For the text-containing cell, return its midpoint in (X, Y) coordinate format. 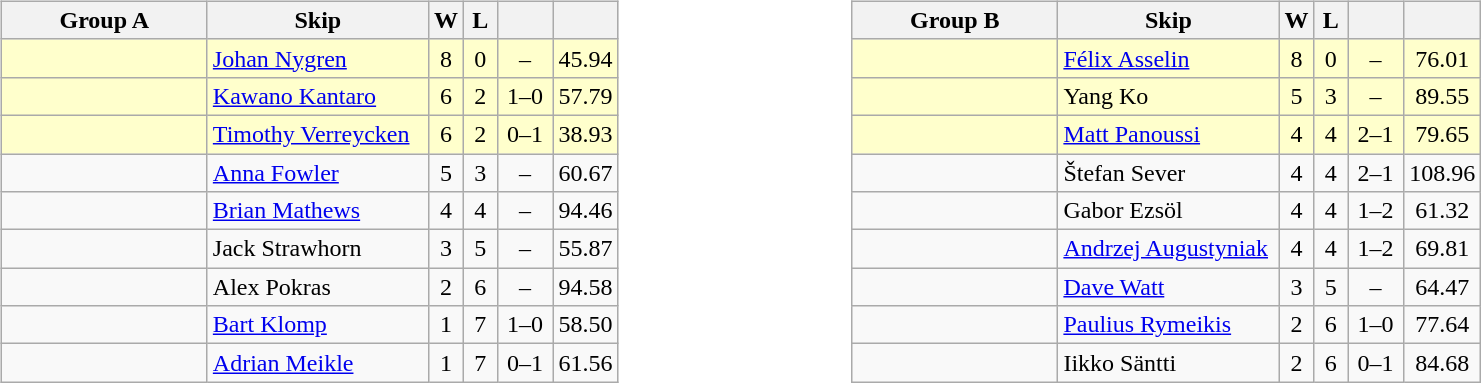
89.55 (1442, 96)
Andrzej Augustyniak (1168, 249)
Félix Asselin (1168, 58)
Timothy Verreycken (318, 134)
Adrian Meikle (318, 363)
61.32 (1442, 211)
61.56 (586, 363)
Dave Watt (1168, 287)
45.94 (586, 58)
38.93 (586, 134)
Jack Strawhorn (318, 249)
Yang Ko (1168, 96)
Johan Nygren (318, 58)
Paulius Rymeikis (1168, 325)
Anna Fowler (318, 173)
55.87 (586, 249)
79.65 (1442, 134)
69.81 (1442, 249)
94.58 (586, 287)
Brian Mathews (318, 211)
57.79 (586, 96)
Group A (104, 20)
Group B (955, 20)
84.68 (1442, 363)
108.96 (1442, 173)
58.50 (586, 325)
Gabor Ezsöl (1168, 211)
Matt Panoussi (1168, 134)
Bart Klomp (318, 325)
60.67 (586, 173)
Kawano Kantaro (318, 96)
Štefan Sever (1168, 173)
76.01 (1442, 58)
Iikko Säntti (1168, 363)
77.64 (1442, 325)
64.47 (1442, 287)
94.46 (586, 211)
Alex Pokras (318, 287)
